Capture the cell that displays the provided text and extract its [X, Y] central coordinate. 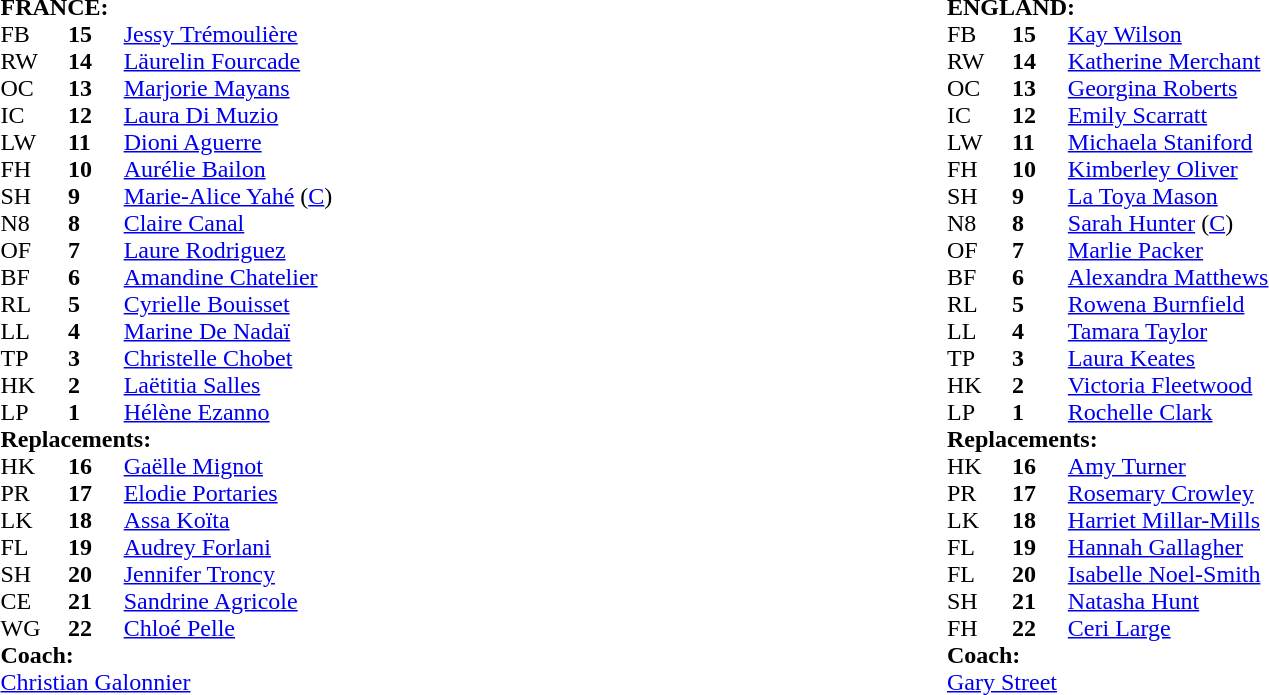
Marine De Nadaï [328, 332]
Marjorie Mayans [328, 88]
Hélène Ezanno [328, 412]
Chloé Pelle [328, 628]
Christelle Chobet [328, 358]
Laure Rodriguez [328, 250]
Marie-Alice Yahé (C) [328, 196]
Laura Di Muzio [328, 116]
Christian Galonnier [470, 682]
Audrey Forlani [328, 548]
Cyrielle Bouisset [328, 304]
Elodie Portaries [328, 494]
WG [34, 628]
Läurelin Fourcade [328, 62]
Jessy Trémoulière [328, 34]
Jennifer Troncy [328, 574]
Assa Koïta [328, 520]
Amandine Chatelier [328, 278]
Sandrine Agricole [328, 602]
Coach: [470, 656]
Claire Canal [328, 224]
Replacements: [470, 440]
CE [34, 602]
Dioni Aguerre [328, 142]
Aurélie Bailon [328, 170]
Laëtitia Salles [328, 386]
Gaëlle Mignot [328, 466]
